Detect which cell encompasses the target text, then output its (x, y) center coordinate. 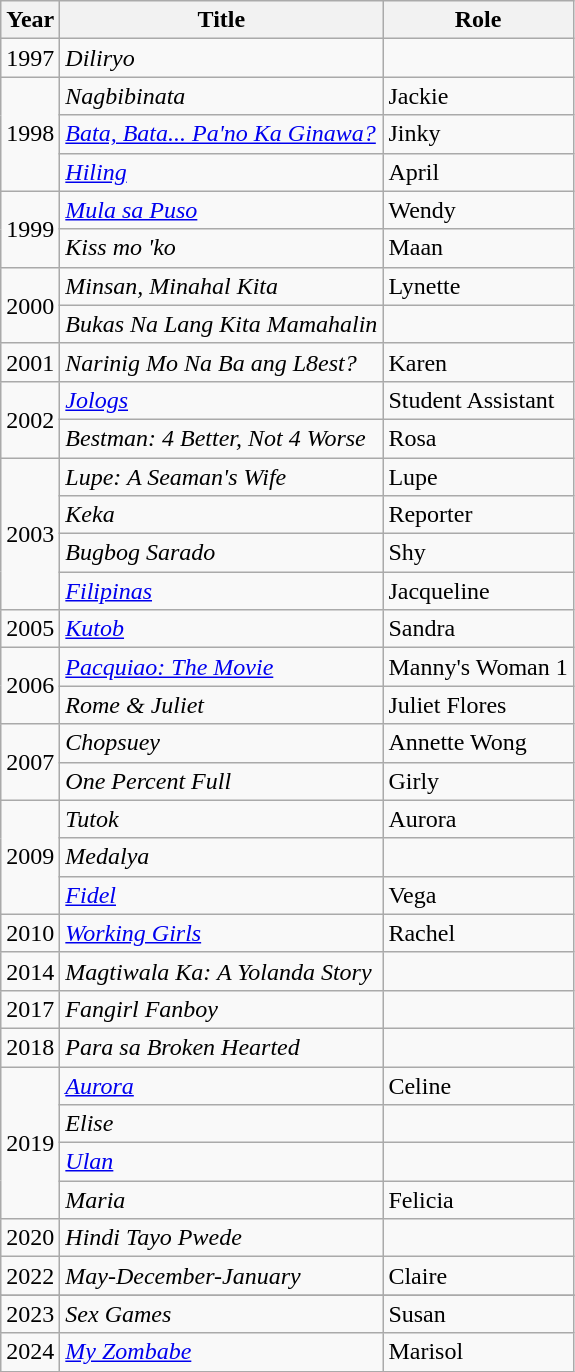
Student Assistant (478, 400)
2022 (30, 1276)
1998 (30, 134)
May-December-January (222, 1276)
Title (222, 20)
Nagbibinata (222, 96)
Felicia (478, 1200)
Fidel (222, 895)
Wendy (478, 210)
Shy (478, 553)
Rachel (478, 933)
My Zombabe (222, 1352)
1999 (30, 229)
Kutob (222, 629)
Karen (478, 362)
Filipinas (222, 591)
2001 (30, 362)
Susan (478, 1314)
Bukas Na Lang Kita Mamahalin (222, 324)
1997 (30, 58)
2024 (30, 1352)
Lupe: A Seaman's Wife (222, 477)
Juliet Flores (478, 705)
Fangirl Fanboy (222, 1009)
Sandra (478, 629)
2019 (30, 1142)
2014 (30, 971)
Working Girls (222, 933)
Role (478, 20)
Jinky (478, 134)
Bestman: 4 Better, Not 4 Worse (222, 438)
Elise (222, 1124)
Jackie (478, 96)
April (478, 172)
Girly (478, 781)
Sex Games (222, 1314)
One Percent Full (222, 781)
Lupe (478, 477)
2002 (30, 419)
2023 (30, 1314)
Maan (478, 248)
Bata, Bata... Pa'no Ka Ginawa? (222, 134)
Jologs (222, 400)
Chopsuey (222, 743)
Reporter (478, 515)
Pacquiao: The Movie (222, 667)
2007 (30, 762)
2018 (30, 1047)
Rome & Juliet (222, 705)
Year (30, 20)
Para sa Broken Hearted (222, 1047)
2005 (30, 629)
Medalya (222, 857)
Hindi Tayo Pwede (222, 1238)
2020 (30, 1238)
Keka (222, 515)
Marisol (478, 1352)
Minsan, Minahal Kita (222, 286)
2017 (30, 1009)
Annette Wong (478, 743)
Hiling (222, 172)
Ulan (222, 1162)
Magtiwala Ka: A Yolanda Story (222, 971)
2006 (30, 686)
Maria (222, 1200)
Kiss mo 'ko (222, 248)
Tutok (222, 819)
Bugbog Sarado (222, 553)
2000 (30, 305)
Diliryo (222, 58)
Claire (478, 1276)
Mula sa Puso (222, 210)
2009 (30, 857)
Narinig Mo Na Ba ang L8est? (222, 362)
2010 (30, 933)
Rosa (478, 438)
Manny's Woman 1 (478, 667)
Celine (478, 1085)
Lynette (478, 286)
Vega (478, 895)
Jacqueline (478, 591)
2003 (30, 534)
